Extract the [x, y] coordinate from the center of the cell holding the provided text.  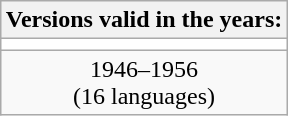
Versions valid in the years: [144, 20]
1946–1956(16 languages) [144, 82]
